Detect which cell encompasses the target text, then output its [x, y] center coordinate. 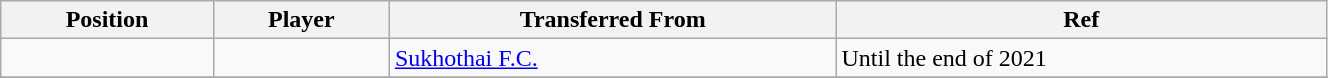
Until the end of 2021 [1081, 58]
Transferred From [612, 20]
Position [108, 20]
Player [301, 20]
Sukhothai F.C. [612, 58]
Ref [1081, 20]
